Pinpoint the cell where the given text exists, returning its (x, y) midpoint coordinate. 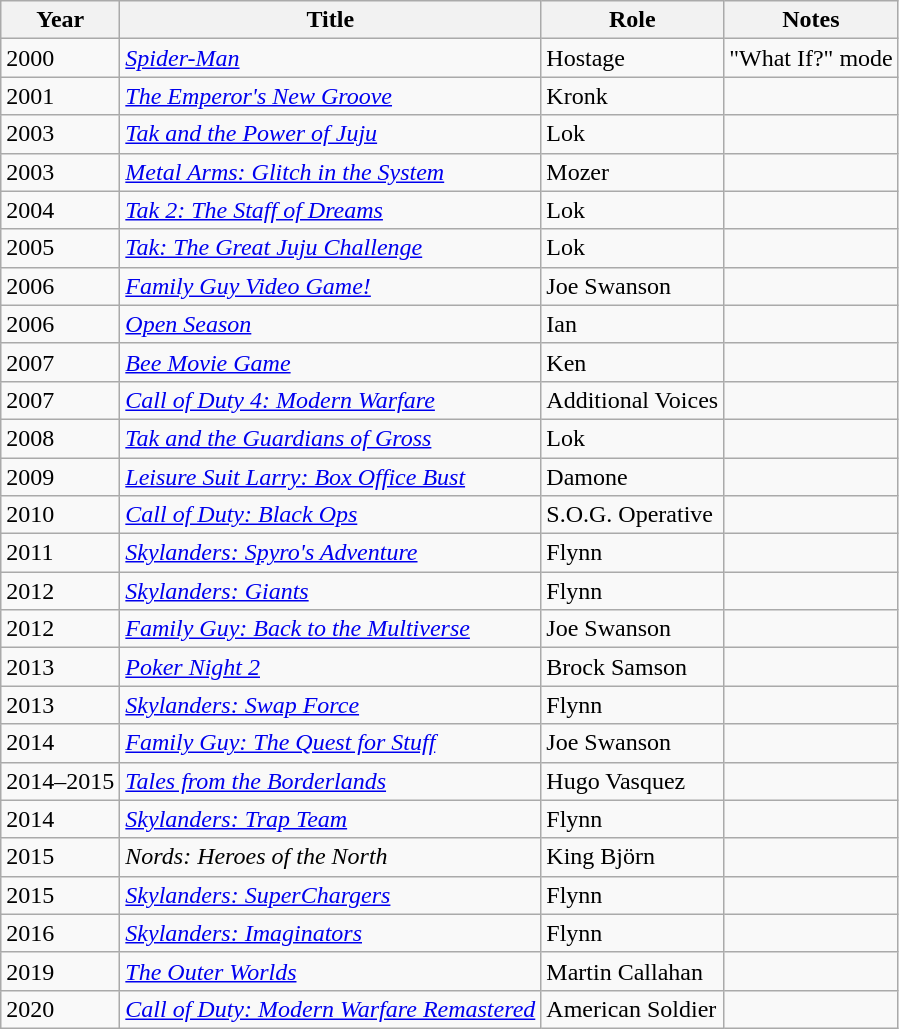
Mozer (632, 172)
2020 (60, 1009)
Tak: The Great Juju Challenge (330, 248)
2010 (60, 515)
S.O.G. Operative (632, 515)
Hostage (632, 58)
Ken (632, 362)
Tak 2: The Staff of Dreams (330, 210)
The Outer Worlds (330, 971)
"What If?" mode (812, 58)
2005 (60, 248)
2016 (60, 933)
Role (632, 20)
Year (60, 20)
Skylanders: Imaginators (330, 933)
Metal Arms: Glitch in the System (330, 172)
Title (330, 20)
Skylanders: SuperChargers (330, 895)
Skylanders: Giants (330, 591)
Bee Movie Game (330, 362)
Skylanders: Trap Team (330, 819)
Family Guy Video Game! (330, 286)
Call of Duty 4: Modern Warfare (330, 400)
Ian (632, 324)
Hugo Vasquez (632, 781)
2000 (60, 58)
Family Guy: Back to the Multiverse (330, 629)
Damone (632, 477)
The Emperor's New Groove (330, 96)
2004 (60, 210)
Spider-Man (330, 58)
Skylanders: Spyro's Adventure (330, 553)
Tak and the Power of Juju (330, 134)
Martin Callahan (632, 971)
Open Season (330, 324)
Additional Voices (632, 400)
Brock Samson (632, 667)
Family Guy: The Quest for Stuff (330, 743)
2011 (60, 553)
2001 (60, 96)
Call of Duty: Black Ops (330, 515)
Nords: Heroes of the North (330, 857)
2014–2015 (60, 781)
2009 (60, 477)
Poker Night 2 (330, 667)
2008 (60, 438)
King Björn (632, 857)
Tales from the Borderlands (330, 781)
Leisure Suit Larry: Box Office Bust (330, 477)
Kronk (632, 96)
Tak and the Guardians of Gross (330, 438)
Skylanders: Swap Force (330, 705)
American Soldier (632, 1009)
Call of Duty: Modern Warfare Remastered (330, 1009)
2019 (60, 971)
Notes (812, 20)
